Return the [X, Y] coordinate for the center point of the cell that contains the specified text.  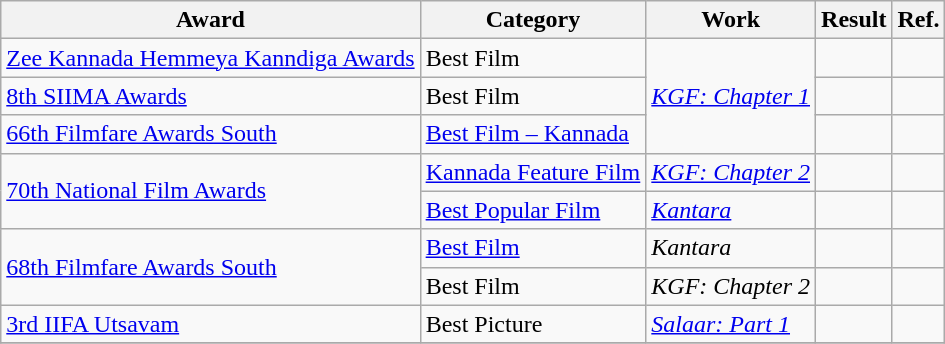
Best Film – Kannada [533, 134]
Ref. [918, 20]
Result [854, 20]
70th National Film Awards [210, 191]
Award [210, 20]
Work [731, 20]
Zee Kannada Hemmeya Kanndiga Awards [210, 58]
Best Picture [533, 324]
KGF: Chapter 1 [731, 96]
Kannada Feature Film [533, 172]
Category [533, 20]
68th Filmfare Awards South [210, 267]
66th Filmfare Awards South [210, 134]
Salaar: Part 1 [731, 324]
Best Popular Film [533, 210]
3rd IIFA Utsavam [210, 324]
8th SIIMA Awards [210, 96]
